From the cell containing the given text, extract its center point as [X, Y] coordinate. 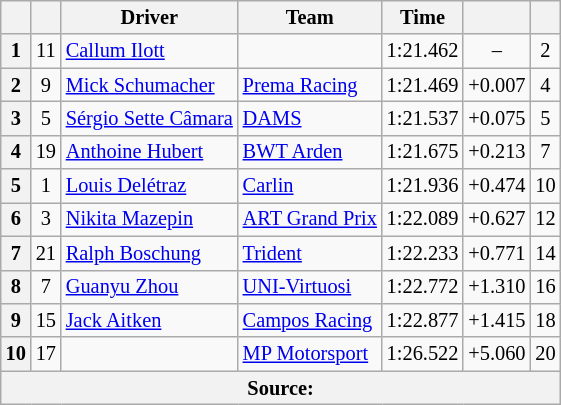
+0.474 [496, 186]
1:21.462 [423, 51]
Louis Delétraz [150, 186]
Source: [281, 388]
Callum Ilott [150, 51]
+0.007 [496, 85]
1:26.522 [423, 354]
Team [310, 17]
21 [46, 253]
11 [46, 51]
Campos Racing [310, 320]
1:21.675 [423, 152]
1:22.233 [423, 253]
Prema Racing [310, 85]
1:21.936 [423, 186]
12 [545, 219]
Sérgio Sette Câmara [150, 118]
17 [46, 354]
MP Motorsport [310, 354]
18 [545, 320]
DAMS [310, 118]
+1.310 [496, 287]
1:22.089 [423, 219]
+0.075 [496, 118]
19 [46, 152]
+0.213 [496, 152]
16 [545, 287]
Jack Aitken [150, 320]
Guanyu Zhou [150, 287]
1:21.537 [423, 118]
– [496, 51]
Trident [310, 253]
Time [423, 17]
Ralph Boschung [150, 253]
+1.415 [496, 320]
1:22.772 [423, 287]
+0.771 [496, 253]
Driver [150, 17]
UNI-Virtuosi [310, 287]
20 [545, 354]
Nikita Mazepin [150, 219]
+0.627 [496, 219]
6 [16, 219]
14 [545, 253]
1:22.877 [423, 320]
Mick Schumacher [150, 85]
Anthoine Hubert [150, 152]
1:21.469 [423, 85]
+5.060 [496, 354]
ART Grand Prix [310, 219]
BWT Arden [310, 152]
Carlin [310, 186]
8 [16, 287]
15 [46, 320]
